Pinpoint the cell where the given text exists, returning its (X, Y) midpoint coordinate. 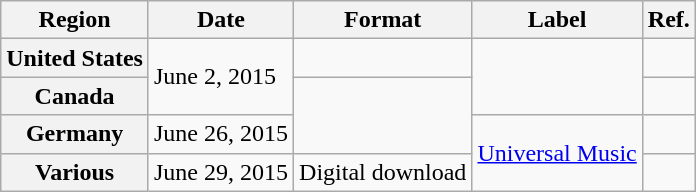
Region (75, 20)
Canada (75, 96)
June 29, 2015 (220, 172)
Format (383, 20)
June 26, 2015 (220, 134)
June 2, 2015 (220, 77)
Label (557, 20)
Digital download (383, 172)
Universal Music (557, 153)
Germany (75, 134)
United States (75, 58)
Date (220, 20)
Ref. (668, 20)
Various (75, 172)
